Locate the cell with the specified text and output its (X, Y) center coordinate. 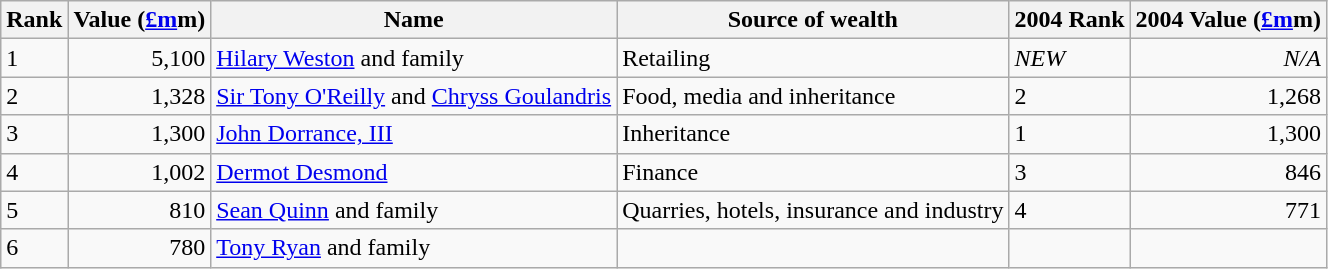
1,268 (1228, 96)
1,328 (140, 96)
N/A (1228, 58)
John Dorrance, III (414, 134)
NEW (1070, 58)
Quarries, hotels, insurance and industry (813, 210)
2004 Rank (1070, 20)
810 (140, 210)
6 (34, 248)
1,002 (140, 172)
5 (34, 210)
5,100 (140, 58)
Source of wealth (813, 20)
Finance (813, 172)
2004 Value (£mm) (1228, 20)
Inheritance (813, 134)
Value (£mm) (140, 20)
Dermot Desmond (414, 172)
Rank (34, 20)
Food, media and inheritance (813, 96)
Retailing (813, 58)
Sir Tony O'Reilly and Chryss Goulandris (414, 96)
Hilary Weston and family (414, 58)
846 (1228, 172)
780 (140, 248)
Tony Ryan and family (414, 248)
Name (414, 20)
Sean Quinn and family (414, 210)
771 (1228, 210)
